Extract the [x, y] coordinate from the center of the cell holding the provided text.  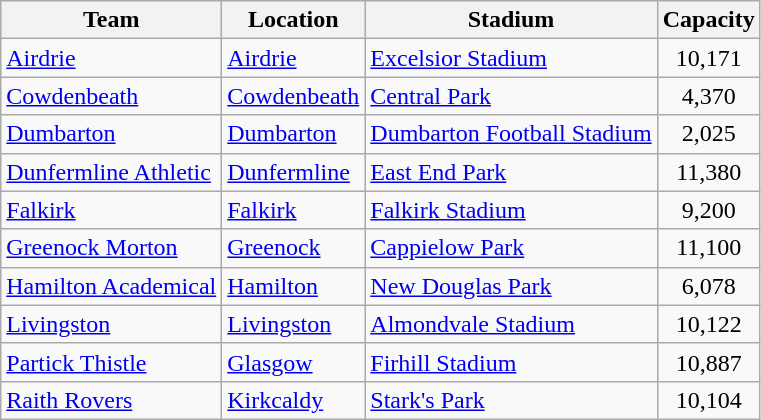
Kirkcaldy [294, 400]
Raith Rovers [112, 400]
Dunfermline [294, 172]
New Douglas Park [511, 286]
10,887 [708, 362]
6,078 [708, 286]
10,122 [708, 324]
Glasgow [294, 362]
10,104 [708, 400]
Firhill Stadium [511, 362]
Greenock Morton [112, 248]
Dumbarton Football Stadium [511, 134]
Partick Thistle [112, 362]
9,200 [708, 210]
11,100 [708, 248]
Team [112, 20]
Almondvale Stadium [511, 324]
4,370 [708, 96]
Stadium [511, 20]
11,380 [708, 172]
Excelsior Stadium [511, 58]
10,171 [708, 58]
Capacity [708, 20]
Central Park [511, 96]
Hamilton [294, 286]
Falkirk Stadium [511, 210]
Greenock [294, 248]
Location [294, 20]
East End Park [511, 172]
Dunfermline Athletic [112, 172]
2,025 [708, 134]
Stark's Park [511, 400]
Cappielow Park [511, 248]
Hamilton Academical [112, 286]
